Output the [X, Y] coordinate of the center of the cell containing the given text.  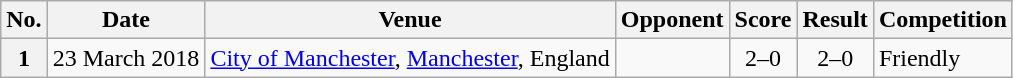
Friendly [942, 58]
Score [763, 20]
Venue [410, 20]
Result [835, 20]
City of Manchester, Manchester, England [410, 58]
Opponent [672, 20]
Competition [942, 20]
1 [24, 58]
23 March 2018 [126, 58]
Date [126, 20]
No. [24, 20]
